Output the [X, Y] coordinate of the center of the cell containing the given text.  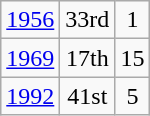
17th [88, 58]
1956 [30, 20]
1 [132, 20]
1992 [30, 96]
33rd [88, 20]
1969 [30, 58]
5 [132, 96]
15 [132, 58]
41st [88, 96]
